Determine the [x, y] coordinate at the center of the cell enclosing the given text.  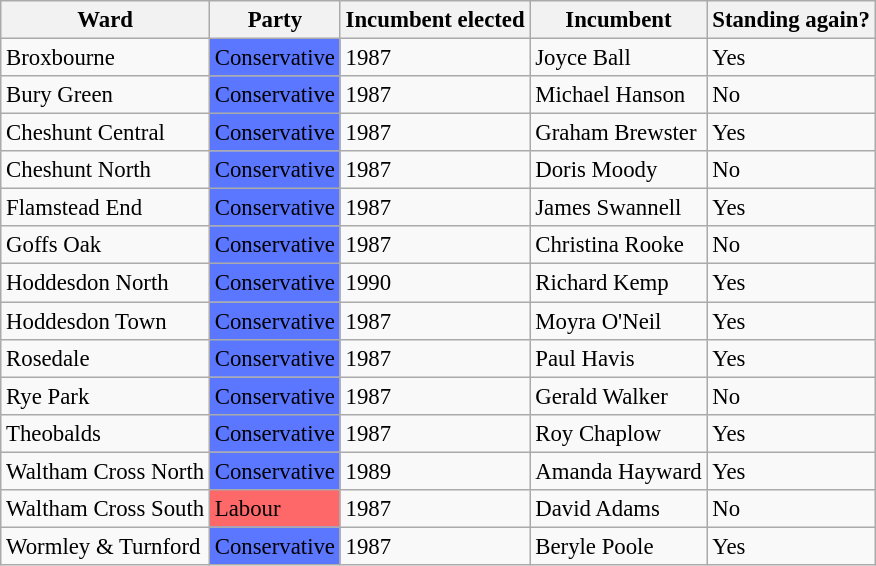
Rye Park [106, 396]
1989 [435, 471]
Flamstead End [106, 208]
Amanda Hayward [618, 471]
Waltham Cross South [106, 509]
Cheshunt North [106, 170]
Gerald Walker [618, 396]
Cheshunt Central [106, 133]
Party [274, 20]
Broxbourne [106, 58]
Joyce Ball [618, 58]
David Adams [618, 509]
Wormley & Turnford [106, 546]
Roy Chaplow [618, 433]
Doris Moody [618, 170]
Michael Hanson [618, 95]
Hoddesdon Town [106, 321]
Paul Havis [618, 358]
Bury Green [106, 95]
Beryle Poole [618, 546]
Christina Rooke [618, 245]
Rosedale [106, 358]
Theobalds [106, 433]
Hoddesdon North [106, 283]
Labour [274, 509]
James Swannell [618, 208]
Standing again? [791, 20]
Graham Brewster [618, 133]
Moyra O'Neil [618, 321]
Incumbent [618, 20]
Richard Kemp [618, 283]
Goffs Oak [106, 245]
Ward [106, 20]
1990 [435, 283]
Incumbent elected [435, 20]
Waltham Cross North [106, 471]
